From the cell containing the given text, extract its center point as [X, Y] coordinate. 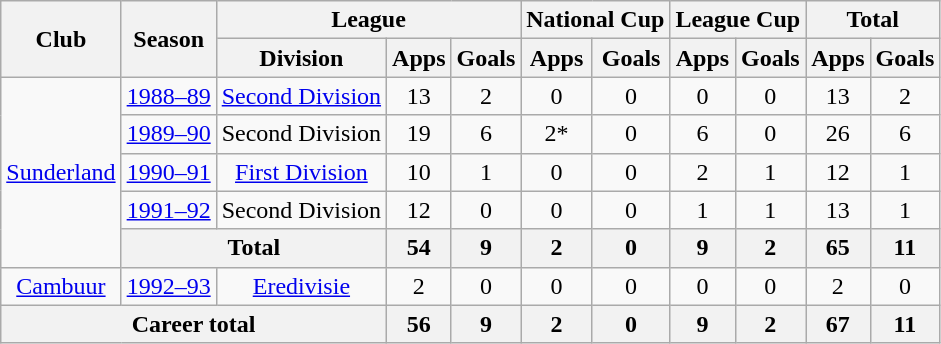
67 [838, 324]
1990–91 [168, 172]
26 [838, 134]
Eredivisie [301, 286]
Season [168, 39]
League Cup [738, 20]
First Division [301, 172]
Sunderland [61, 172]
Cambuur [61, 286]
Club [61, 39]
2* [557, 134]
65 [838, 248]
54 [419, 248]
56 [419, 324]
1988–89 [168, 96]
Career total [194, 324]
Division [301, 58]
League [368, 20]
1992–93 [168, 286]
National Cup [596, 20]
1989–90 [168, 134]
10 [419, 172]
19 [419, 134]
1991–92 [168, 210]
